Return (X, Y) of the center of cell containing provided text 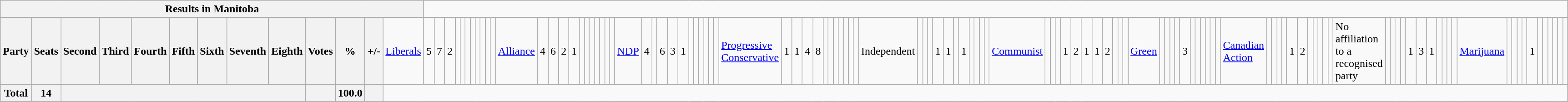
14 (46, 93)
Third (116, 51)
Marijuana (1482, 51)
% (350, 51)
Second (80, 51)
NDP (628, 51)
Eighth (287, 51)
+/- (374, 51)
No affiliation to a recognised party (1359, 51)
Progressive Conservative (750, 51)
Liberals (403, 51)
Seventh (247, 51)
Votes (320, 51)
Canadian Action (1244, 51)
Seats (46, 51)
5 (429, 51)
Sixth (212, 51)
8 (818, 51)
Fourth (150, 51)
Party (16, 51)
Results in Manitoba (212, 9)
Communist (1017, 51)
Green (1144, 51)
Fifth (183, 51)
7 (439, 51)
Alliance (516, 51)
Independent (888, 51)
Total (16, 93)
100.0 (350, 93)
